From the cell containing the given text, extract its center point as (X, Y) coordinate. 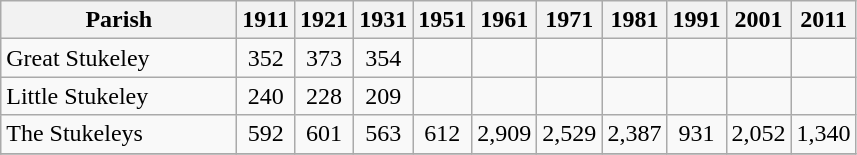
1981 (634, 20)
612 (442, 134)
1931 (384, 20)
2,052 (758, 134)
The Stukeleys (119, 134)
Little Stukeley (119, 96)
240 (266, 96)
1971 (570, 20)
2001 (758, 20)
1921 (324, 20)
2,387 (634, 134)
592 (266, 134)
601 (324, 134)
931 (696, 134)
209 (384, 96)
1,340 (824, 134)
Parish (119, 20)
2,909 (504, 134)
228 (324, 96)
352 (266, 58)
354 (384, 58)
373 (324, 58)
563 (384, 134)
2,529 (570, 134)
Great Stukeley (119, 58)
1951 (442, 20)
1991 (696, 20)
1961 (504, 20)
2011 (824, 20)
1911 (266, 20)
